Find where the given text appears and provide that cell's center as [x, y] coordinate. 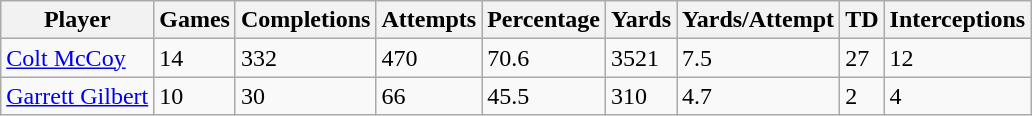
Interceptions [958, 20]
27 [862, 58]
Completions [305, 20]
66 [429, 96]
14 [195, 58]
Garrett Gilbert [78, 96]
4 [958, 96]
30 [305, 96]
Percentage [544, 20]
7.5 [758, 58]
332 [305, 58]
4.7 [758, 96]
3521 [640, 58]
310 [640, 96]
Yards [640, 20]
Yards/Attempt [758, 20]
45.5 [544, 96]
Colt McCoy [78, 58]
Games [195, 20]
Attempts [429, 20]
2 [862, 96]
10 [195, 96]
Player [78, 20]
12 [958, 58]
TD [862, 20]
470 [429, 58]
70.6 [544, 58]
